Provide the [x, y] coordinate of the cell's center where the given text is located.  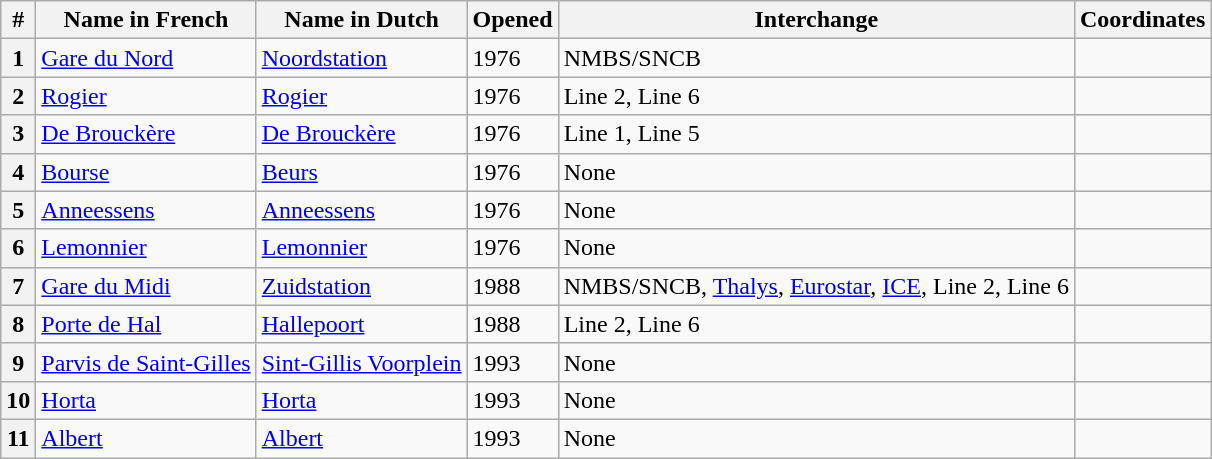
3 [18, 134]
Opened [512, 20]
5 [18, 210]
Line 1, Line 5 [816, 134]
Hallepoort [362, 324]
Noordstation [362, 58]
Gare du Nord [146, 58]
Name in Dutch [362, 20]
Gare du Midi [146, 286]
8 [18, 324]
1 [18, 58]
Zuidstation [362, 286]
Name in French [146, 20]
Sint-Gillis Voorplein [362, 362]
2 [18, 96]
9 [18, 362]
Bourse [146, 172]
Parvis de Saint-Gilles [146, 362]
Coordinates [1142, 20]
Interchange [816, 20]
NMBS/SNCB, Thalys, Eurostar, ICE, Line 2, Line 6 [816, 286]
Porte de Hal [146, 324]
# [18, 20]
4 [18, 172]
6 [18, 248]
7 [18, 286]
10 [18, 400]
NMBS/SNCB [816, 58]
Beurs [362, 172]
11 [18, 438]
